Output the (X, Y) coordinate of the center of the cell containing the given text.  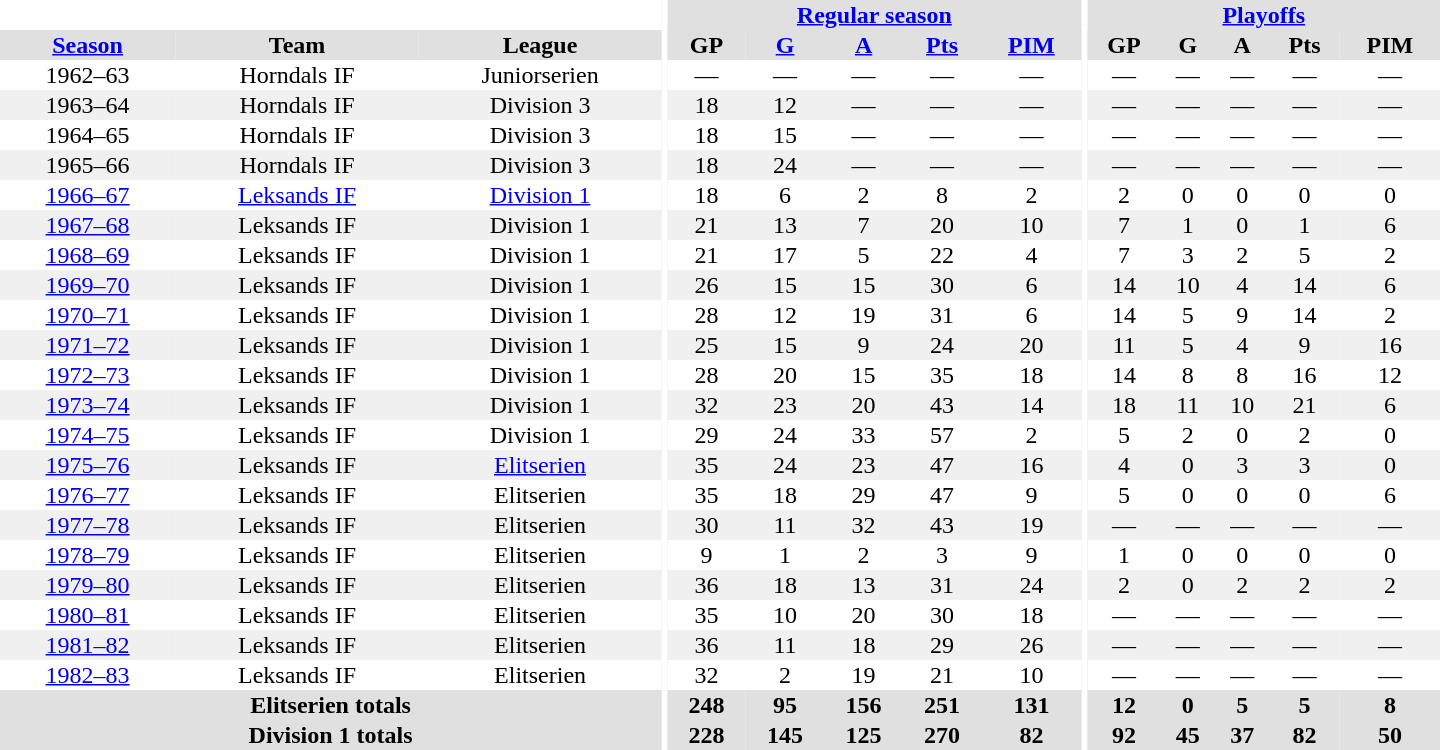
22 (942, 255)
1964–65 (88, 135)
1967–68 (88, 225)
33 (864, 435)
1968–69 (88, 255)
270 (942, 735)
1981–82 (88, 645)
1977–78 (88, 525)
1982–83 (88, 675)
228 (706, 735)
1970–71 (88, 315)
45 (1188, 735)
1963–64 (88, 105)
Juniorserien (540, 75)
125 (864, 735)
Division 1 totals (330, 735)
Team (297, 45)
Regular season (874, 15)
1976–77 (88, 495)
37 (1242, 735)
1969–70 (88, 285)
1966–67 (88, 195)
25 (706, 345)
1978–79 (88, 555)
1980–81 (88, 615)
248 (706, 705)
1975–76 (88, 465)
Season (88, 45)
1965–66 (88, 165)
50 (1390, 735)
92 (1124, 735)
1979–80 (88, 585)
Elitserien totals (330, 705)
Playoffs (1264, 15)
17 (786, 255)
1974–75 (88, 435)
145 (786, 735)
95 (786, 705)
156 (864, 705)
131 (1031, 705)
1973–74 (88, 405)
League (540, 45)
1962–63 (88, 75)
1972–73 (88, 375)
57 (942, 435)
1971–72 (88, 345)
251 (942, 705)
